Return [x, y] of the center of cell containing provided text 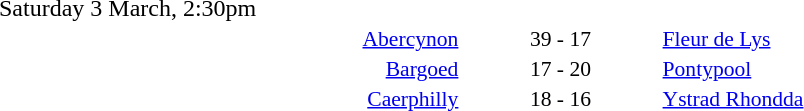
17 - 20 [560, 68]
39 - 17 [560, 38]
